Identify which cell holds the provided text, then report its (X, Y) central coordinate. 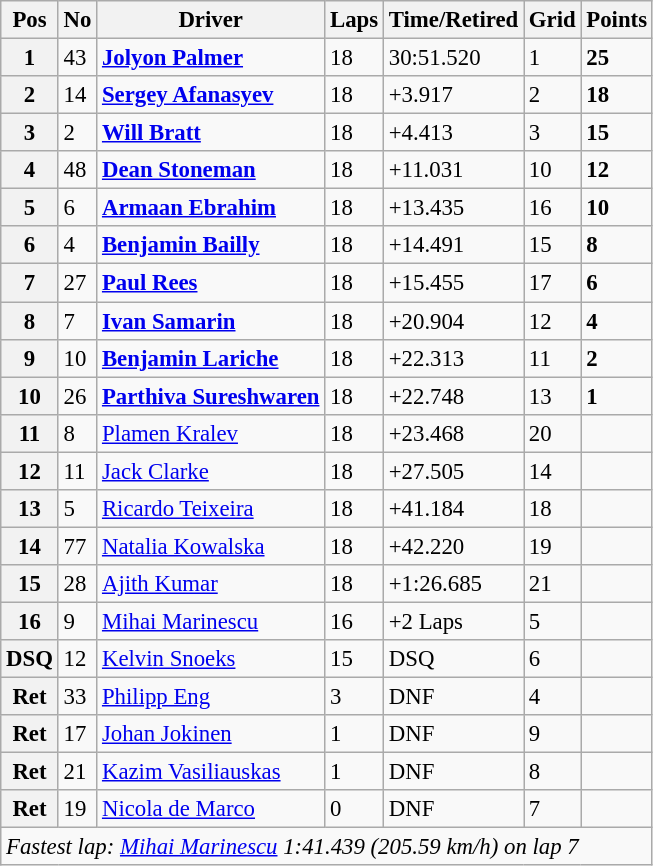
43 (77, 58)
Natalia Kowalska (211, 546)
Benjamin Bailly (211, 245)
25 (616, 58)
+13.435 (453, 208)
+3.917 (453, 95)
27 (77, 283)
Fastest lap: Mihai Marinescu 1:41.439 (205.59 km/h) on lap 7 (327, 847)
Nicola de Marco (211, 809)
Mihai Marinescu (211, 621)
Armaan Ebrahim (211, 208)
+42.220 (453, 546)
28 (77, 584)
Dean Stoneman (211, 170)
Points (616, 20)
Sergey Afanasyev (211, 95)
26 (77, 396)
Laps (354, 20)
Ajith Kumar (211, 584)
33 (77, 697)
Ricardo Teixeira (211, 509)
+41.184 (453, 509)
+2 Laps (453, 621)
Plamen Kralev (211, 433)
20 (552, 433)
0 (354, 809)
Time/Retired (453, 20)
Philipp Eng (211, 697)
Grid (552, 20)
Will Bratt (211, 133)
48 (77, 170)
+4.413 (453, 133)
+1:26.685 (453, 584)
Paul Rees (211, 283)
+15.455 (453, 283)
Pos (30, 20)
Ivan Samarin (211, 321)
Jolyon Palmer (211, 58)
30:51.520 (453, 58)
Benjamin Lariche (211, 358)
+23.468 (453, 433)
Kazim Vasiliauskas (211, 772)
Johan Jokinen (211, 734)
Jack Clarke (211, 471)
+11.031 (453, 170)
Kelvin Snoeks (211, 659)
No (77, 20)
+22.748 (453, 396)
Parthiva Sureshwaren (211, 396)
+14.491 (453, 245)
+22.313 (453, 358)
77 (77, 546)
+27.505 (453, 471)
Driver (211, 20)
+20.904 (453, 321)
